Return the (X, Y) coordinate for the center point of the cell that contains the specified text.  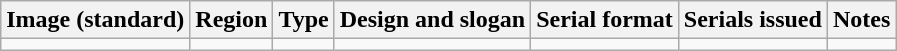
Design and slogan (432, 20)
Notes (861, 20)
Type (304, 20)
Region (232, 20)
Serials issued (752, 20)
Serial format (605, 20)
Image (standard) (96, 20)
